Determine the (X, Y) coordinate at the center of the cell enclosing the given text.  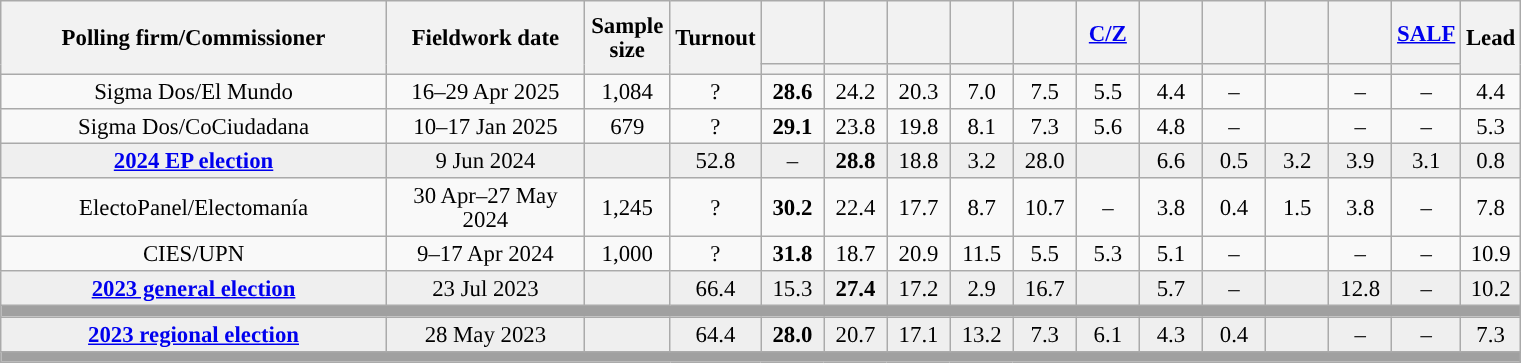
Fieldwork date (485, 38)
15.3 (792, 290)
16–29 Apr 2025 (485, 92)
6.6 (1170, 162)
Sigma Dos/El Mundo (194, 92)
30.2 (792, 208)
1,000 (627, 254)
Sigma Dos/CoCiudadana (194, 126)
17.1 (918, 334)
12.8 (1360, 290)
1,245 (627, 208)
17.2 (918, 290)
679 (627, 126)
0.8 (1491, 162)
20.3 (918, 92)
7.5 (1044, 92)
17.7 (918, 208)
2.9 (982, 290)
7.0 (982, 92)
8.7 (982, 208)
10–17 Jan 2025 (485, 126)
23 Jul 2023 (485, 290)
64.4 (716, 334)
18.8 (918, 162)
8.1 (982, 126)
30 Apr–27 May 2024 (485, 208)
3.9 (1360, 162)
19.8 (918, 126)
10.7 (1044, 208)
3.1 (1426, 162)
22.4 (856, 208)
Lead (1491, 38)
10.2 (1491, 290)
13.2 (982, 334)
5.6 (1108, 126)
29.1 (792, 126)
CIES/UPN (194, 254)
SALF (1426, 32)
4.3 (1170, 334)
27.4 (856, 290)
66.4 (716, 290)
2023 general election (194, 290)
5.1 (1170, 254)
ElectoPanel/Electomanía (194, 208)
Polling firm/Commissioner (194, 38)
7.8 (1491, 208)
52.8 (716, 162)
5.7 (1170, 290)
28 May 2023 (485, 334)
6.1 (1108, 334)
28.6 (792, 92)
C/Z (1108, 32)
1.5 (1298, 208)
Turnout (716, 38)
20.9 (918, 254)
20.7 (856, 334)
18.7 (856, 254)
9 Jun 2024 (485, 162)
2024 EP election (194, 162)
24.2 (856, 92)
28.8 (856, 162)
9–17 Apr 2024 (485, 254)
4.8 (1170, 126)
10.9 (1491, 254)
31.8 (792, 254)
Sample size (627, 38)
2023 regional election (194, 334)
16.7 (1044, 290)
0.5 (1234, 162)
1,084 (627, 92)
23.8 (856, 126)
11.5 (982, 254)
